Return the [x, y] coordinate for the center point of the cell that contains the specified text.  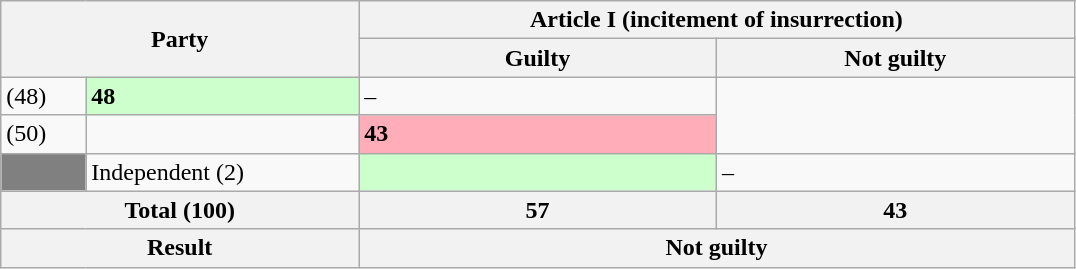
48 [222, 96]
(48) [44, 96]
Article I (incitement of insurrection) [717, 20]
Guilty [538, 58]
Party [180, 39]
Result [180, 248]
(50) [44, 134]
57 [538, 210]
Total (100) [180, 210]
Independent (2) [222, 172]
